Locate the cell with the specified text and output its [x, y] center coordinate. 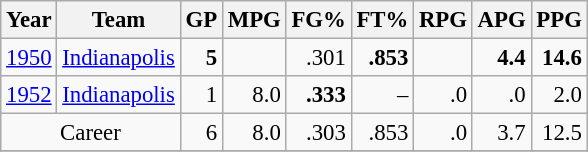
FG% [318, 20]
APG [502, 20]
.333 [318, 95]
14.6 [559, 58]
PPG [559, 20]
.301 [318, 58]
GP [201, 20]
– [382, 95]
RPG [444, 20]
1 [201, 95]
Year [29, 20]
12.5 [559, 133]
Career [90, 133]
4.4 [502, 58]
.303 [318, 133]
MPG [254, 20]
2.0 [559, 95]
FT% [382, 20]
1952 [29, 95]
6 [201, 133]
Team [118, 20]
1950 [29, 58]
5 [201, 58]
3.7 [502, 133]
